Identify which cell holds the provided text, then report its [X, Y] central coordinate. 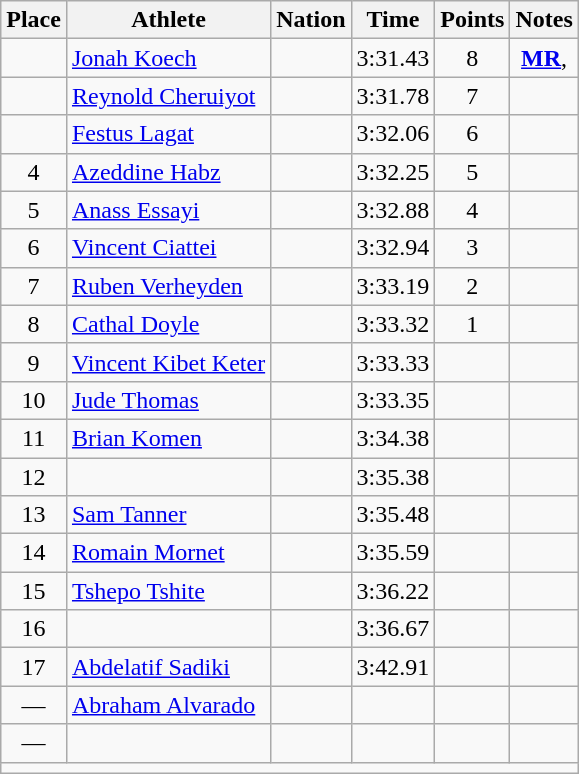
Vincent Ciattei [168, 248]
Ruben Verheyden [168, 286]
Athlete [168, 20]
15 [34, 591]
Vincent Kibet Keter [168, 362]
MR, [544, 58]
3:36.67 [393, 629]
3:33.33 [393, 362]
3:32.06 [393, 134]
3:32.88 [393, 210]
Points [472, 20]
3:32.25 [393, 172]
3:33.35 [393, 400]
Romain Mornet [168, 553]
2 [472, 286]
3:42.91 [393, 667]
13 [34, 515]
3:33.32 [393, 324]
9 [34, 362]
Jonah Koech [168, 58]
17 [34, 667]
Sam Tanner [168, 515]
Abdelatif Sadiki [168, 667]
14 [34, 553]
3:34.38 [393, 438]
Jude Thomas [168, 400]
Abraham Alvarado [168, 705]
11 [34, 438]
Azeddine Habz [168, 172]
Festus Lagat [168, 134]
Brian Komen [168, 438]
12 [34, 477]
Place [34, 20]
Nation [311, 20]
3:35.38 [393, 477]
1 [472, 324]
Anass Essayi [168, 210]
3:32.94 [393, 248]
10 [34, 400]
Cathal Doyle [168, 324]
3:31.78 [393, 96]
Time [393, 20]
3:35.48 [393, 515]
Reynold Cheruiyot [168, 96]
Notes [544, 20]
3:33.19 [393, 286]
3:35.59 [393, 553]
Tshepo Tshite [168, 591]
16 [34, 629]
3:31.43 [393, 58]
3 [472, 248]
3:36.22 [393, 591]
